Capture the cell that displays the provided text and extract its (x, y) central coordinate. 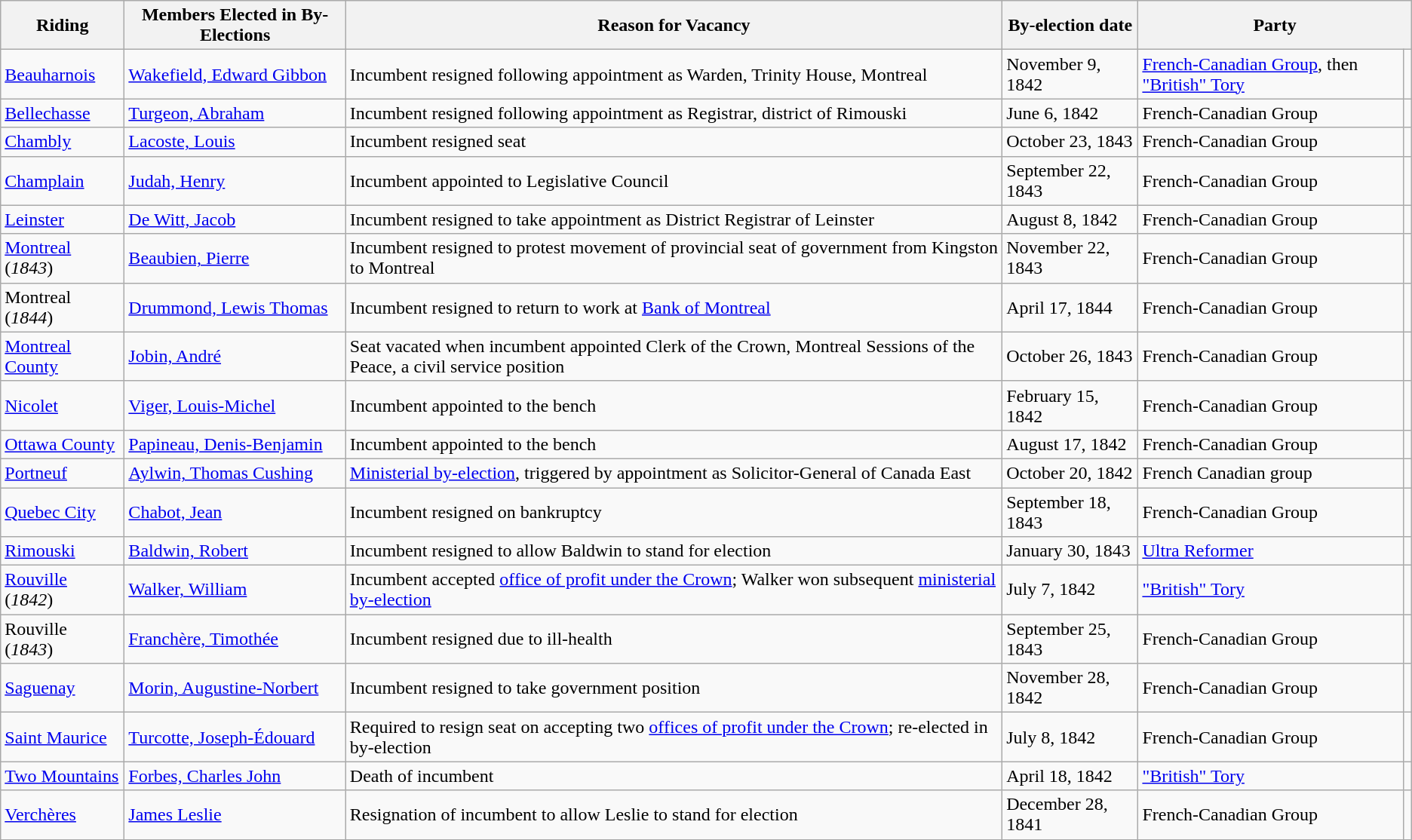
Jobin, André (235, 356)
Beauharnois (63, 74)
Saint Maurice (63, 737)
November 28, 1842 (1070, 688)
Drummond, Lewis Thomas (235, 308)
Incumbent resigned following appointment as Registrar, district of Rimouski (674, 113)
Judah, Henry (235, 181)
Incumbent resigned to allow Baldwin to stand for election (674, 551)
Walker, William (235, 590)
June 6, 1842 (1070, 113)
Incumbent resigned following appointment as Warden, Trinity House, Montreal (674, 74)
February 15, 1842 (1070, 406)
French Canadian group (1270, 473)
September 22, 1843 (1070, 181)
French-Canadian Group, then "British" Tory (1270, 74)
Chambly (63, 142)
Incumbent resigned to take government position (674, 688)
Beaubien, Pierre (235, 258)
Incumbent resigned due to ill-health (674, 639)
Required to resign seat on accepting two offices of profit under the Crown; re-elected in by-election (674, 737)
Rouville (1843) (63, 639)
August 8, 1842 (1070, 219)
Rimouski (63, 551)
April 17, 1844 (1070, 308)
Resignation of incumbent to allow Leslie to stand for election (674, 814)
Two Mountains (63, 776)
Nicolet (63, 406)
Quebec City (63, 511)
Montreal(1844) (63, 308)
July 8, 1842 (1070, 737)
Turgeon, Abraham (235, 113)
Portneuf (63, 473)
December 28, 1841 (1070, 814)
Incumbent appointed to Legislative Council (674, 181)
Party (1275, 26)
Incumbent resigned to return to work at Bank of Montreal (674, 308)
Incumbent accepted office of profit under the Crown; Walker won subsequent ministerial by-election (674, 590)
Wakefield, Edward Gibbon (235, 74)
July 7, 1842 (1070, 590)
Incumbent resigned to protest movement of provincial seat of government from Kingston to Montreal (674, 258)
August 17, 1842 (1070, 444)
Incumbent resigned to take appointment as District Registrar of Leinster (674, 219)
Morin, Augustine-Norbert (235, 688)
Incumbent resigned seat (674, 142)
De Witt, Jacob (235, 219)
Ottawa County (63, 444)
Champlain (63, 181)
Forbes, Charles John (235, 776)
Reason for Vacancy (674, 26)
Aylwin, Thomas Cushing (235, 473)
September 25, 1843 (1070, 639)
Montreal(1843) (63, 258)
September 18, 1843 (1070, 511)
Chabot, Jean (235, 511)
Riding (63, 26)
Viger, Louis-Michel (235, 406)
Ultra Reformer (1270, 551)
November 9, 1842 (1070, 74)
Papineau, Denis-Benjamin (235, 444)
October 26, 1843 (1070, 356)
James Leslie (235, 814)
Leinster (63, 219)
Franchère, Timothée (235, 639)
Montreal County (63, 356)
Saguenay (63, 688)
Verchères (63, 814)
Incumbent resigned on bankruptcy (674, 511)
Baldwin, Robert (235, 551)
Lacoste, Louis (235, 142)
Rouville (1842) (63, 590)
Death of incumbent (674, 776)
October 20, 1842 (1070, 473)
Bellechasse (63, 113)
By-election date (1070, 26)
November 22, 1843 (1070, 258)
Seat vacated when incumbent appointed Clerk of the Crown, Montreal Sessions of the Peace, a civil service position (674, 356)
January 30, 1843 (1070, 551)
Ministerial by-election, triggered by appointment as Solicitor-General of Canada East (674, 473)
Turcotte, Joseph-Édouard (235, 737)
October 23, 1843 (1070, 142)
Members Elected in By-Elections (235, 26)
April 18, 1842 (1070, 776)
